Return (x, y) of the center of cell containing provided text 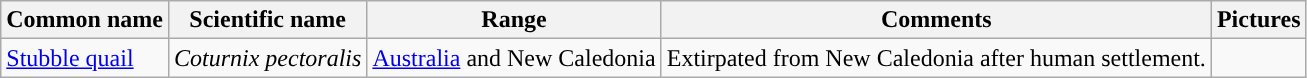
Australia and New Caledonia (514, 58)
Range (514, 20)
Comments (936, 20)
Pictures (1258, 20)
Stubble quail (85, 58)
Scientific name (267, 20)
Coturnix pectoralis (267, 58)
Extirpated from New Caledonia after human settlement. (936, 58)
Common name (85, 20)
